Extract the [X, Y] coordinate from the center of the cell holding the provided text.  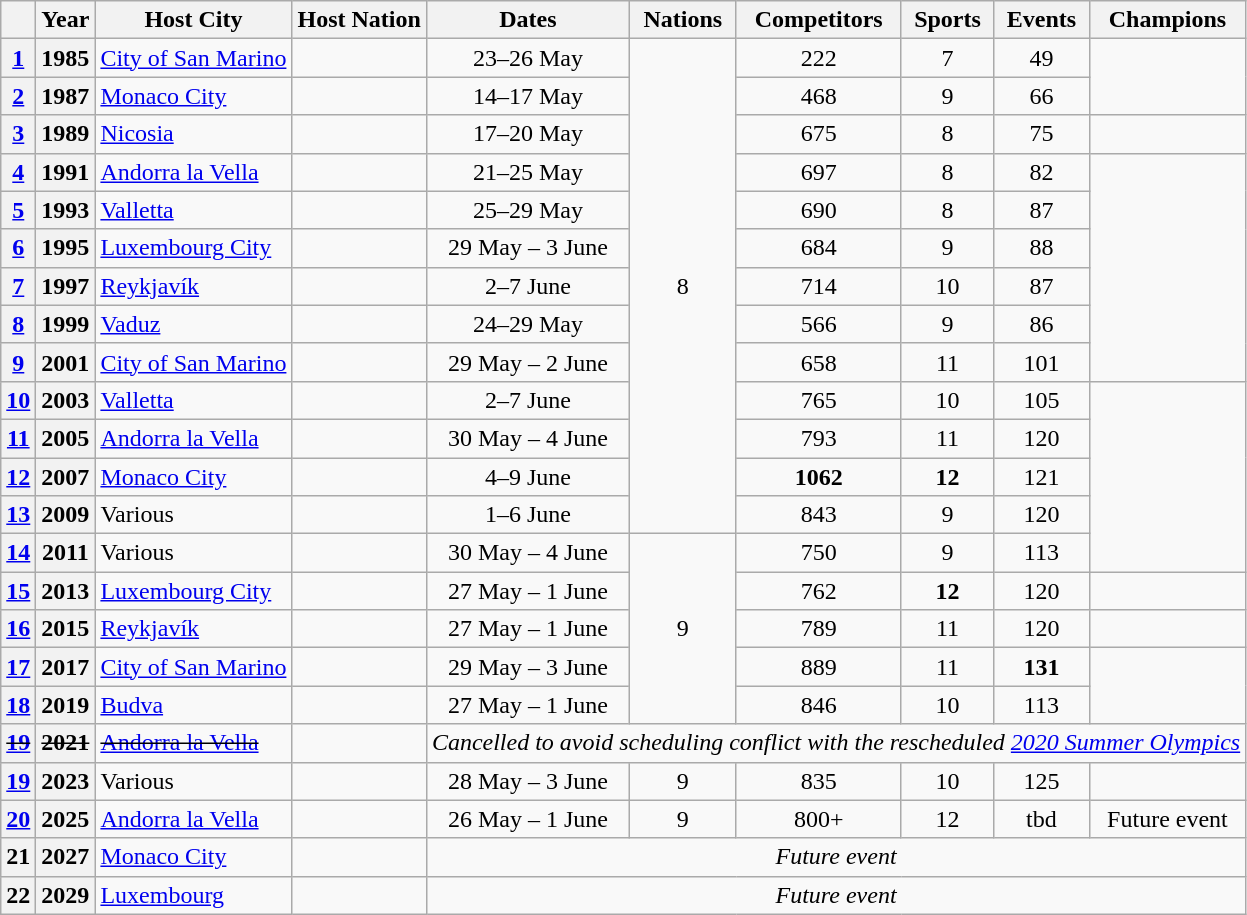
843 [818, 515]
28 May – 3 June [528, 781]
18 [18, 705]
tbd [1042, 819]
789 [818, 629]
Vaduz [194, 324]
66 [1042, 96]
131 [1042, 667]
Budva [194, 705]
Host Nation [359, 20]
Nicosia [194, 134]
1993 [66, 210]
1989 [66, 134]
3 [18, 134]
835 [818, 781]
468 [818, 96]
Host City [194, 20]
714 [818, 286]
13 [18, 515]
14 [18, 553]
Cancelled to avoid scheduling conflict with the rescheduled 2020 Summer Olympics [836, 743]
Competitors [818, 20]
2025 [66, 819]
2021 [66, 743]
49 [1042, 58]
14–17 May [528, 96]
26 May – 1 June [528, 819]
750 [818, 553]
1 [18, 58]
2015 [66, 629]
22 [18, 895]
222 [818, 58]
1–6 June [528, 515]
23–26 May [528, 58]
2 [18, 96]
2027 [66, 857]
24–29 May [528, 324]
566 [818, 324]
1995 [66, 248]
5 [18, 210]
101 [1042, 362]
800+ [818, 819]
15 [18, 591]
690 [818, 210]
21–25 May [528, 172]
2017 [66, 667]
684 [818, 248]
Nations [684, 20]
1987 [66, 96]
658 [818, 362]
2023 [66, 781]
Champions [1168, 20]
846 [818, 705]
20 [18, 819]
675 [818, 134]
25–29 May [528, 210]
75 [1042, 134]
1997 [66, 286]
765 [818, 400]
88 [1042, 248]
82 [1042, 172]
2011 [66, 553]
Events [1042, 20]
2003 [66, 400]
1999 [66, 324]
16 [18, 629]
1985 [66, 58]
697 [818, 172]
889 [818, 667]
1062 [818, 477]
2007 [66, 477]
2005 [66, 438]
2001 [66, 362]
2019 [66, 705]
762 [818, 591]
29 May – 2 June [528, 362]
Luxembourg [194, 895]
121 [1042, 477]
2013 [66, 591]
793 [818, 438]
21 [18, 857]
Dates [528, 20]
125 [1042, 781]
2029 [66, 895]
2009 [66, 515]
17 [18, 667]
4 [18, 172]
6 [18, 248]
4–9 June [528, 477]
105 [1042, 400]
Year [66, 20]
1991 [66, 172]
17–20 May [528, 134]
Sports [947, 20]
86 [1042, 324]
